Provide the (x, y) coordinate of the cell's center where the given text is located.  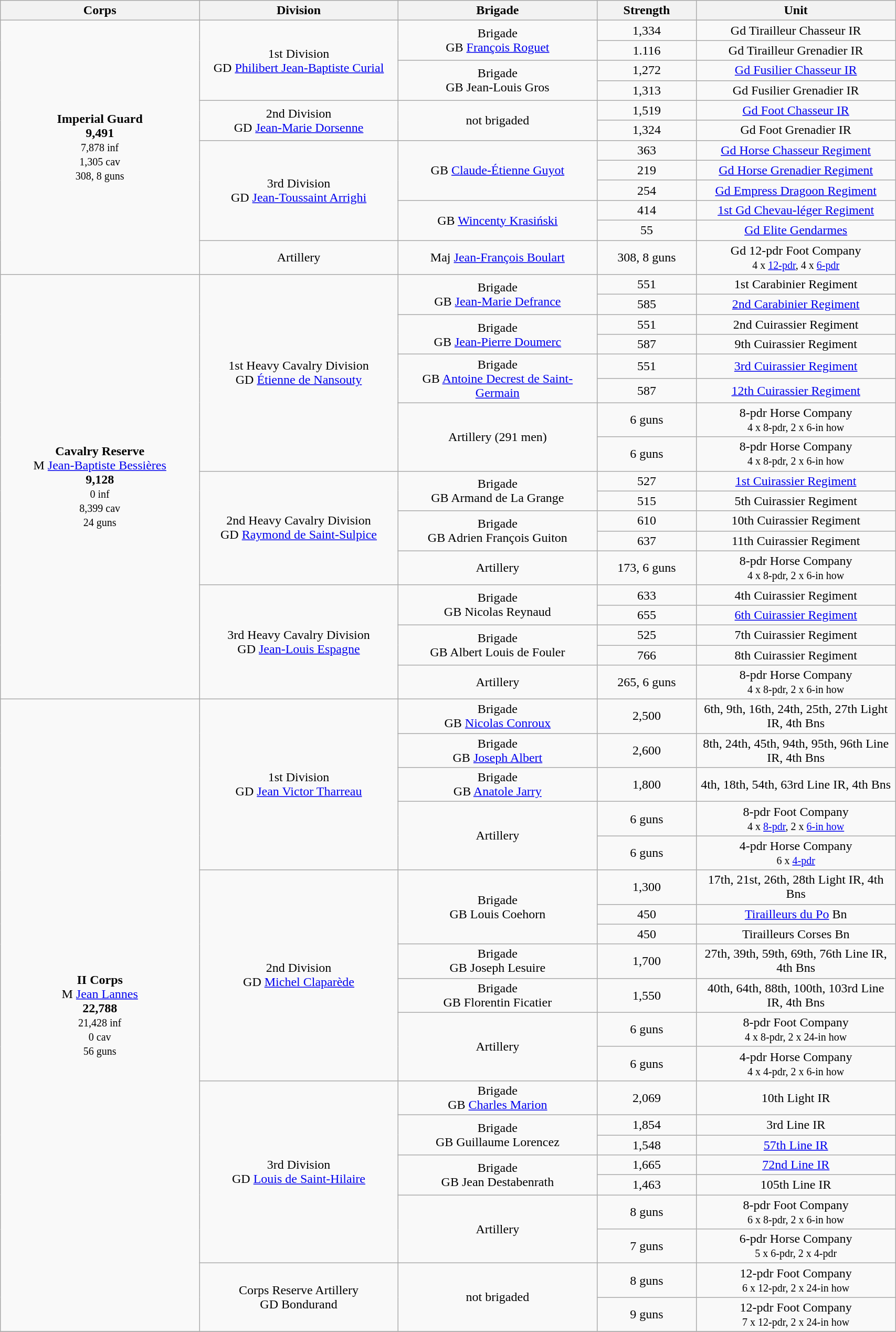
3rd DivisionGD Louis de Saint-Hilaire (299, 1172)
27th, 39th, 59th, 69th, 76th Line IR, 4th Bns (796, 961)
72nd Line IR (796, 1165)
Imperial Guard9,4917,878 inf1,305 cav308, 8 guns (100, 148)
40th, 64th, 88th, 100th, 103rd Line IR, 4th Bns (796, 995)
585 (647, 305)
12-pdr Foot Company7 x 12-pdr, 2 x 24-in how (796, 1315)
Gd Tirailleur Chasseur IR (796, 30)
BrigadeGB Nicolas Reynaud (498, 605)
Tirailleurs du Po Bn (796, 914)
Gd Horse Chasseur Regiment (796, 150)
II CorpsM Jean Lannes22,78821,428 inf0 cav56 guns (100, 1015)
1.116 (647, 50)
1,324 (647, 130)
1st DivisionGD Philibert Jean-Baptiste Curial (299, 60)
BrigadeGB Louis Coehorn (498, 907)
GB Wincenty Krasiński (498, 220)
BrigadeGB Jean-Marie Defrance (498, 295)
1,700 (647, 961)
BrigadeGB Charles Marion (498, 1097)
Artillery (291 men) (498, 437)
3rd Cuirassier Regiment (796, 366)
1st Carabinier Regiment (796, 285)
525 (647, 635)
105th Line IR (796, 1185)
2,500 (647, 716)
55 (647, 230)
2nd Carabinier Regiment (796, 305)
2nd Heavy Cavalry DivisionGD Raymond de Saint-Sulpice (299, 528)
Strength (647, 11)
1st Heavy Cavalry DivisionGD Étienne de Nansouty (299, 373)
Brigade (498, 11)
BrigadeGB Armand de La Grange (498, 491)
BrigadeGB Adrien François Guiton (498, 531)
8th Cuirassier Regiment (796, 655)
8-pdr Foot Company4 x 8-pdr, 2 x 24-in how (796, 1029)
BrigadeGB Albert Louis de Fouler (498, 645)
219 (647, 170)
Corps (100, 11)
BrigadeGB Jean-Louis Gros (498, 80)
Tirailleurs Corses Bn (796, 934)
7th Cuirassier Regiment (796, 635)
10th Cuirassier Regiment (796, 521)
17th, 21st, 26th, 28th Light IR, 4th Bns (796, 887)
363 (647, 150)
515 (647, 501)
6th Cuirassier Regiment (796, 615)
610 (647, 521)
1,800 (647, 784)
254 (647, 190)
Gd Foot Chasseur IR (796, 110)
8-pdr Foot Company4 x 8-pdr, 2 x 6-in how (796, 819)
8th, 24th, 45th, 94th, 95th, 96th Line IR, 4th Bns (796, 751)
655 (647, 615)
3rd DivisionGD Jean-Toussaint Arrighi (299, 190)
4-pdr Horse Company4 x 4-pdr, 2 x 6-in how (796, 1064)
3rd Line IR (796, 1125)
BrigadeGB Anatole Jarry (498, 784)
4th Cuirassier Regiment (796, 595)
9th Cuirassier Regiment (796, 344)
4-pdr Horse Company6 x 4-pdr (796, 853)
1,550 (647, 995)
2nd DivisionGD Michel Claparède (299, 976)
57th Line IR (796, 1145)
BrigadeGB Jean Destabenrath (498, 1175)
1,519 (647, 110)
7 guns (647, 1246)
1st Gd Chevau-léger Regiment (796, 210)
Unit (796, 11)
9 guns (647, 1315)
Gd Horse Grenadier Regiment (796, 170)
308, 8 guns (647, 257)
Gd Empress Dragoon Regiment (796, 190)
1,334 (647, 30)
BrigadeGB Florentin Ficatier (498, 995)
2,600 (647, 751)
BrigadeGB Jean-Pierre Doumerc (498, 334)
Gd Foot Grenadier IR (796, 130)
527 (647, 481)
Gd Elite Gendarmes (796, 230)
Division (299, 11)
1st Cuirassier Regiment (796, 481)
173, 6 guns (647, 568)
633 (647, 595)
637 (647, 541)
8-pdr Foot Company6 x 8-pdr, 2 x 6-in how (796, 1212)
BrigadeGB Joseph Lesuire (498, 961)
12-pdr Foot Company6 x 12-pdr, 2 x 24-in how (796, 1280)
1,854 (647, 1125)
1,548 (647, 1145)
BrigadeGB Antoine Decrest de Saint-Germain (498, 379)
766 (647, 655)
1,665 (647, 1165)
Gd Fusilier Chasseur IR (796, 70)
Cavalry ReserveM Jean-Baptiste Bessières9,1280 inf8,399 cav24 guns (100, 487)
5th Cuirassier Regiment (796, 501)
1,300 (647, 887)
2nd Cuirassier Regiment (796, 324)
Gd Fusilier Grenadier IR (796, 90)
BrigadeGB Guillaume Lorencez (498, 1135)
1,313 (647, 90)
414 (647, 210)
GB Claude-Étienne Guyot (498, 170)
2nd DivisionGD Jean-Marie Dorsenne (299, 120)
2,069 (647, 1097)
BrigadeGB François Roguet (498, 40)
BrigadeGB Nicolas Conroux (498, 716)
Gd Tirailleur Grenadier IR (796, 50)
1,463 (647, 1185)
6th, 9th, 16th, 24th, 25th, 27th Light IR, 4th Bns (796, 716)
12th Cuirassier Regiment (796, 391)
11th Cuirassier Regiment (796, 541)
Gd 12-pdr Foot Company4 x 12-pdr, 4 x 6-pdr (796, 257)
10th Light IR (796, 1097)
Maj Jean-François Boulart (498, 257)
Corps Reserve ArtilleryGD Bondurand (299, 1297)
1,272 (647, 70)
265, 6 guns (647, 683)
BrigadeGB Joseph Albert (498, 751)
6-pdr Horse Company5 x 6-pdr, 2 x 4-pdr (796, 1246)
4th, 18th, 54th, 63rd Line IR, 4th Bns (796, 784)
1st DivisionGD Jean Victor Tharreau (299, 784)
3rd Heavy Cavalry DivisionGD Jean-Louis Espagne (299, 642)
